Identify which cell holds the provided text, then report its (X, Y) central coordinate. 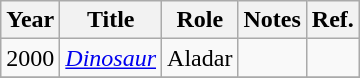
Ref. (332, 20)
Aladar (200, 58)
Year (30, 20)
Role (200, 20)
Notes (272, 20)
Dinosaur (111, 58)
Title (111, 20)
2000 (30, 58)
